Locate the cell with the specified text and output its [X, Y] center coordinate. 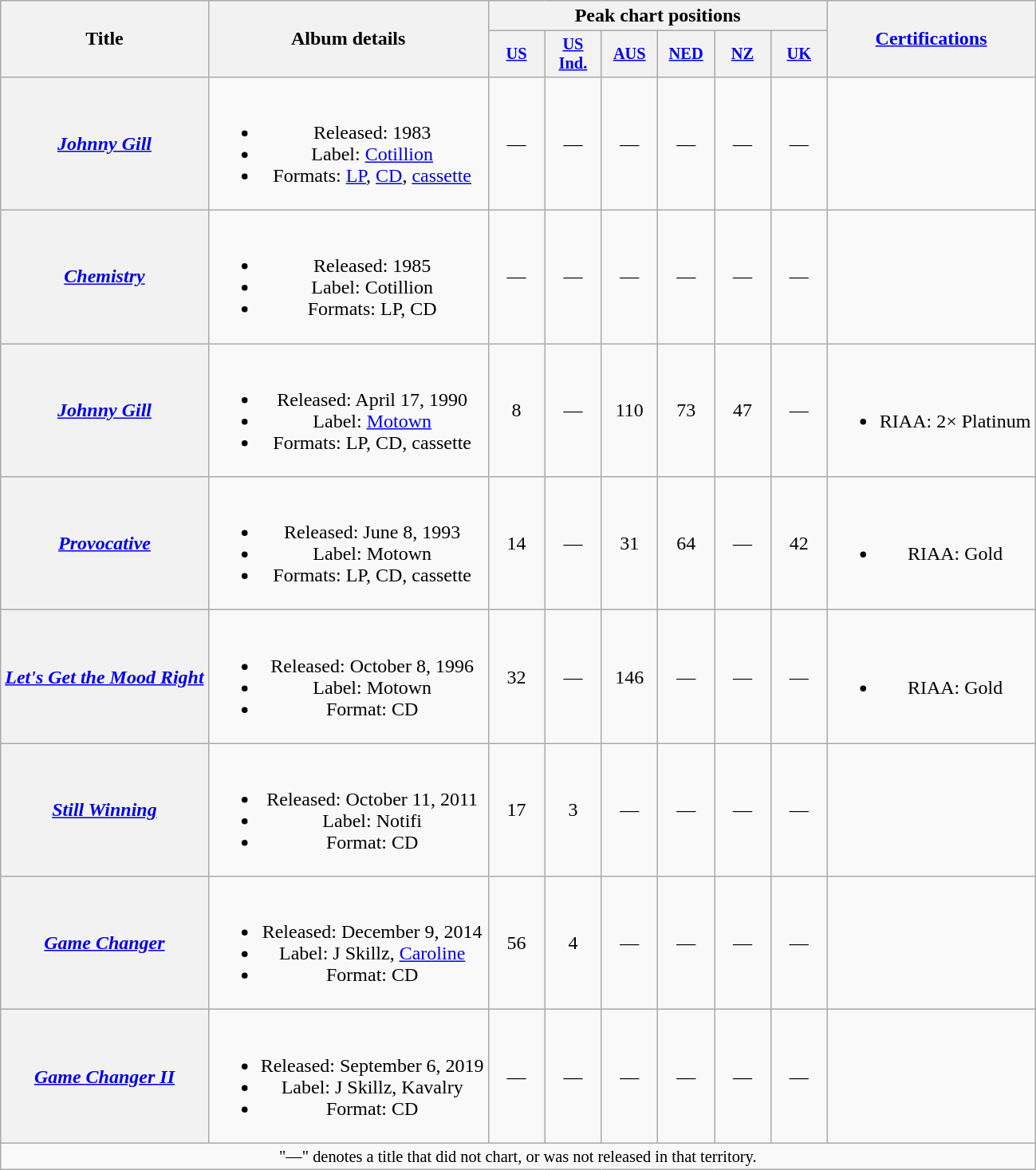
Let's Get the Mood Right [104, 676]
73 [686, 410]
US Ind. [573, 54]
Released: October 11, 2011Label: NotifiFormat: CD [348, 810]
56 [517, 943]
Released: December 9, 2014Label: J Skillz, CarolineFormat: CD [348, 943]
4 [573, 943]
64 [686, 544]
Still Winning [104, 810]
NED [686, 54]
14 [517, 544]
146 [630, 676]
Provocative [104, 544]
Peak chart positions [657, 16]
Game Changer II [104, 1077]
Released: October 8, 1996Label: MotownFormat: CD [348, 676]
Album details [348, 39]
32 [517, 676]
NZ [743, 54]
47 [743, 410]
17 [517, 810]
110 [630, 410]
Chemistry [104, 278]
"—" denotes a title that did not chart, or was not released in that territory. [518, 1156]
AUS [630, 54]
Released: April 17, 1990Label: MotownFormats: LP, CD, cassette [348, 410]
31 [630, 544]
US [517, 54]
Released: 1985Label: CotillionFormats: LP, CD [348, 278]
8 [517, 410]
UK [799, 54]
Title [104, 39]
Game Changer [104, 943]
Certifications [932, 39]
3 [573, 810]
RIAA: 2× Platinum [932, 410]
Released: June 8, 1993Label: MotownFormats: LP, CD, cassette [348, 544]
42 [799, 544]
Released: September 6, 2019Label: J Skillz, KavalryFormat: CD [348, 1077]
Released: 1983Label: CotillionFormats: LP, CD, cassette [348, 144]
